Detect which cell encompasses the target text, then output its (x, y) center coordinate. 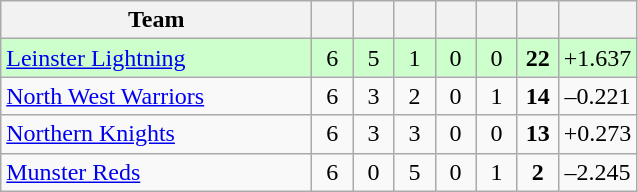
Munster Reds (156, 172)
13 (538, 134)
North West Warriors (156, 96)
+1.637 (598, 58)
14 (538, 96)
22 (538, 58)
+0.273 (598, 134)
Leinster Lightning (156, 58)
Northern Knights (156, 134)
–0.221 (598, 96)
Team (156, 20)
–2.245 (598, 172)
